Return (x, y) of the center of cell containing provided text 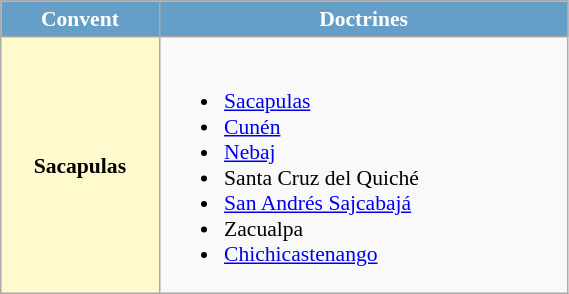
Convent (80, 19)
Sacapulas (80, 166)
Doctrines (364, 19)
SacapulasCunénNebajSanta Cruz del QuichéSan Andrés SajcabajáZacualpaChichicastenango (364, 166)
